Pinpoint the cell where the given text exists, returning its (x, y) midpoint coordinate. 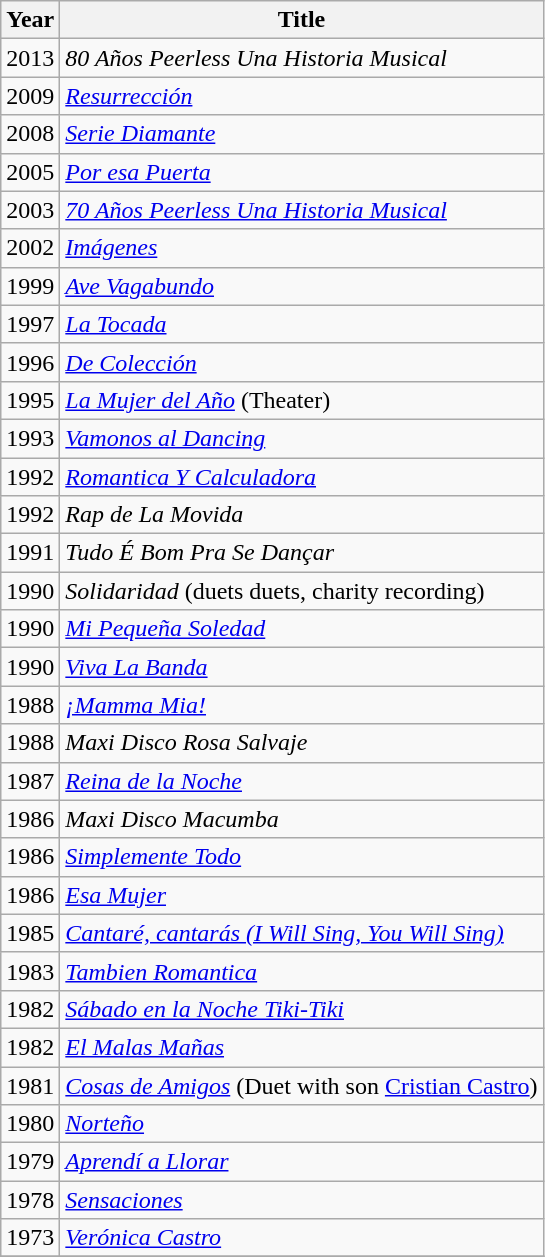
La Mujer del Año (Theater) (302, 400)
Year (30, 20)
2013 (30, 58)
1996 (30, 362)
Solidaridad (duets duets, charity recording) (302, 591)
Serie Diamante (302, 134)
1973 (30, 1238)
1983 (30, 971)
Norteño (302, 1124)
1993 (30, 438)
Rap de La Movida (302, 515)
Cosas de Amigos (Duet with son Cristian Castro) (302, 1085)
1999 (30, 286)
Esa Mujer (302, 895)
Resurrección (302, 96)
Imágenes (302, 248)
Romantica Y Calculadora (302, 477)
Aprendí a Llorar (302, 1162)
1981 (30, 1085)
Tambien Romantica (302, 971)
2003 (30, 210)
El Malas Mañas (302, 1047)
Tudo É Bom Pra Se Dançar (302, 553)
Sensaciones (302, 1200)
Sábado en la Noche Tiki-Tiki (302, 1009)
80 Años Peerless Una Historia Musical (302, 58)
Title (302, 20)
1995 (30, 400)
1980 (30, 1124)
Maxi Disco Rosa Salvaje (302, 743)
70 Años Peerless Una Historia Musical (302, 210)
2008 (30, 134)
1987 (30, 781)
Por esa Puerta (302, 172)
Simplemente Todo (302, 857)
Ave Vagabundo (302, 286)
Verónica Castro (302, 1238)
1997 (30, 324)
Vamonos al Dancing (302, 438)
Viva La Banda (302, 667)
La Tocada (302, 324)
1979 (30, 1162)
2005 (30, 172)
1985 (30, 933)
Cantaré, cantarás (I Will Sing, You Will Sing) (302, 933)
De Colección (302, 362)
Reina de la Noche (302, 781)
1991 (30, 553)
2009 (30, 96)
¡Mamma Mia! (302, 705)
1978 (30, 1200)
Mi Pequeña Soledad (302, 629)
Maxi Disco Macumba (302, 819)
2002 (30, 248)
